Provide the [x, y] coordinate of the cell's center where the given text is located.  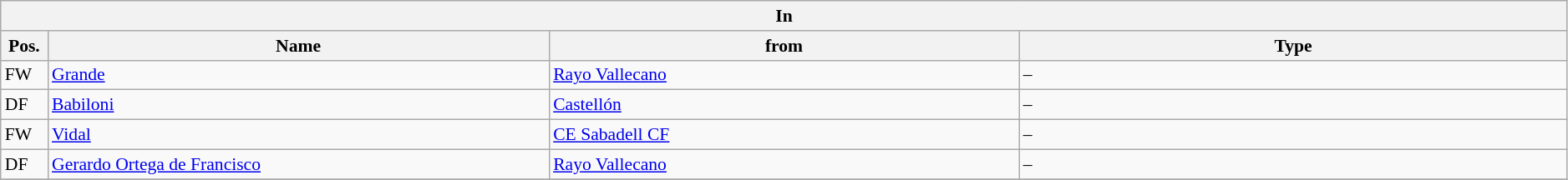
Name [298, 46]
Castellón [784, 105]
Grande [298, 75]
In [784, 16]
Gerardo Ortega de Francisco [298, 164]
Babiloni [298, 105]
Type [1293, 46]
CE Sabadell CF [784, 135]
from [784, 46]
Pos. [24, 46]
Vidal [298, 135]
